Capture the cell that displays the provided text and extract its [x, y] central coordinate. 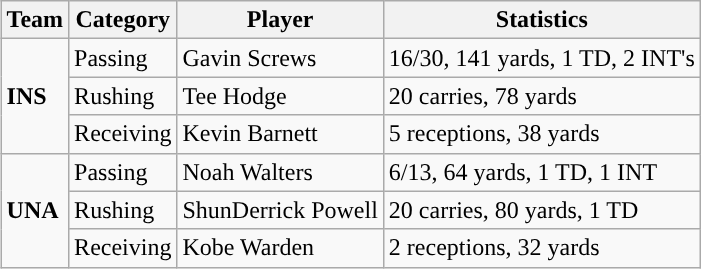
UNA [35, 210]
INS [35, 96]
20 carries, 78 yards [542, 96]
Kobe Warden [280, 248]
6/13, 64 yards, 1 TD, 1 INT [542, 172]
2 receptions, 32 yards [542, 248]
Player [280, 20]
20 carries, 80 yards, 1 TD [542, 210]
Gavin Screws [280, 58]
ShunDerrick Powell [280, 210]
Kevin Barnett [280, 134]
Tee Hodge [280, 96]
16/30, 141 yards, 1 TD, 2 INT's [542, 58]
Category [123, 20]
Statistics [542, 20]
Noah Walters [280, 172]
5 receptions, 38 yards [542, 134]
Team [35, 20]
